Detect which cell encompasses the target text, then output its (X, Y) center coordinate. 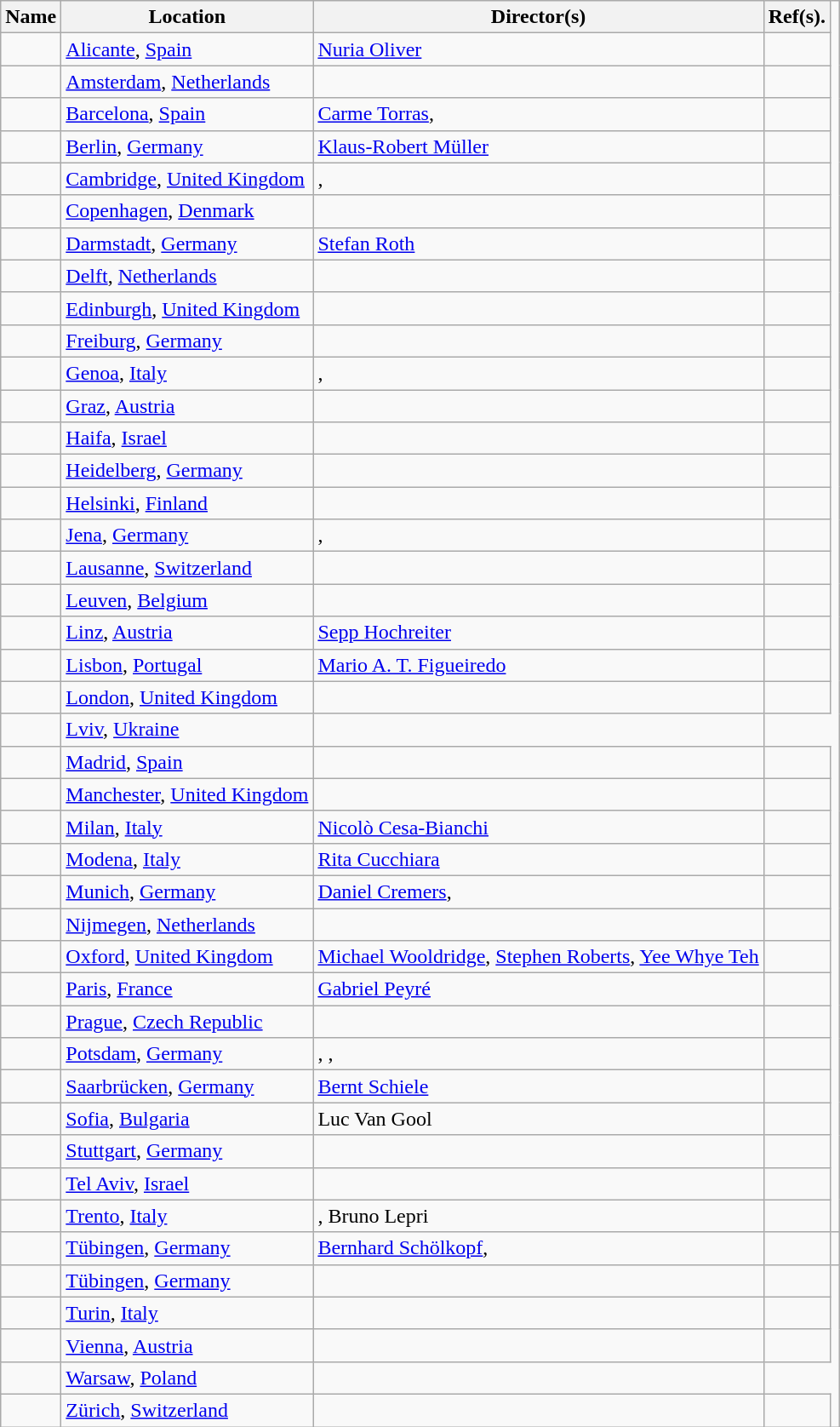
Leuven, Belgium (187, 600)
Carme Torras, (538, 114)
Freiburg, Germany (187, 341)
Graz, Austria (187, 406)
, , (538, 1054)
Jena, Germany (187, 536)
Ref(s). (797, 17)
Lisbon, Portugal (187, 665)
, Bruno Lepri (538, 1216)
Turin, Italy (187, 1313)
Darmstadt, Germany (187, 244)
Manchester, United Kingdom (187, 794)
Delft, Netherlands (187, 276)
Mario A. T. Figueiredo (538, 665)
Lviv, Ukraine (187, 730)
Stuttgart, Germany (187, 1151)
Rita Cucchiara (538, 859)
Zürich, Switzerland (187, 1410)
Sofia, Bulgaria (187, 1119)
Warsaw, Poland (187, 1378)
Oxford, United Kingdom (187, 957)
Potsdam, Germany (187, 1054)
Heidelberg, Germany (187, 471)
Saarbrücken, Germany (187, 1086)
Alicante, Spain (187, 49)
Amsterdam, Netherlands (187, 82)
Bernhard Schölkopf, (538, 1248)
Luc Van Gool (538, 1119)
Gabriel Peyré (538, 989)
Munich, Germany (187, 891)
Paris, France (187, 989)
Copenhagen, Denmark (187, 211)
Trento, Italy (187, 1216)
Edinburgh, United Kingdom (187, 308)
Berlin, Germany (187, 146)
Nuria Oliver (538, 49)
Sepp Hochreiter (538, 633)
London, United Kingdom (187, 697)
Nijmegen, Netherlands (187, 924)
Milan, Italy (187, 827)
Helsinki, Finland (187, 503)
Location (187, 17)
Haifa, Israel (187, 438)
Barcelona, Spain (187, 114)
Modena, Italy (187, 859)
Klaus-Robert Müller (538, 146)
Cambridge, United Kingdom (187, 179)
Prague, Czech Republic (187, 1022)
Vienna, Austria (187, 1345)
Michael Wooldridge, Stephen Roberts, Yee Whye Teh (538, 957)
Director(s) (538, 17)
Tel Aviv, Israel (187, 1183)
Lausanne, Switzerland (187, 568)
Name (31, 17)
Stefan Roth (538, 244)
Linz, Austria (187, 633)
Daniel Cremers, (538, 891)
Madrid, Spain (187, 762)
Nicolò Cesa-Bianchi (538, 827)
Genoa, Italy (187, 373)
Bernt Schiele (538, 1086)
